From the cell containing the given text, extract its center point as [X, Y] coordinate. 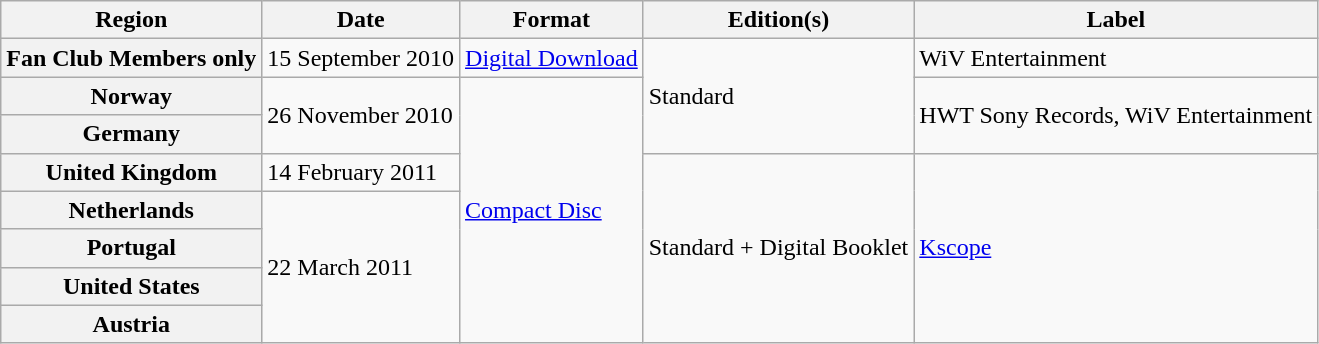
Region [132, 20]
22 March 2011 [361, 267]
15 September 2010 [361, 58]
Kscope [1116, 248]
United States [132, 286]
WiV Entertainment [1116, 58]
Austria [132, 324]
14 February 2011 [361, 172]
Compact Disc [552, 210]
HWT Sony Records, WiV Entertainment [1116, 115]
Germany [132, 134]
Format [552, 20]
United Kingdom [132, 172]
Fan Club Members only [132, 58]
Standard + Digital Booklet [778, 248]
Norway [132, 96]
Date [361, 20]
Portugal [132, 248]
Edition(s) [778, 20]
Netherlands [132, 210]
26 November 2010 [361, 115]
Standard [778, 96]
Digital Download [552, 58]
Label [1116, 20]
